Find where the given text appears and provide that cell's center as (x, y) coordinate. 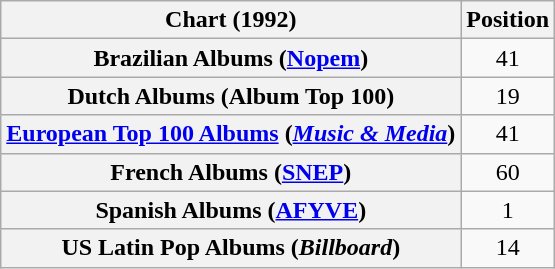
European Top 100 Albums (Music & Media) (231, 134)
Spanish Albums (AFYVE) (231, 210)
Chart (1992) (231, 20)
14 (508, 248)
Position (508, 20)
1 (508, 210)
Dutch Albums (Album Top 100) (231, 96)
French Albums (SNEP) (231, 172)
19 (508, 96)
US Latin Pop Albums (Billboard) (231, 248)
Brazilian Albums (Nopem) (231, 58)
60 (508, 172)
